Locate the cell with the specified text and output its (x, y) center coordinate. 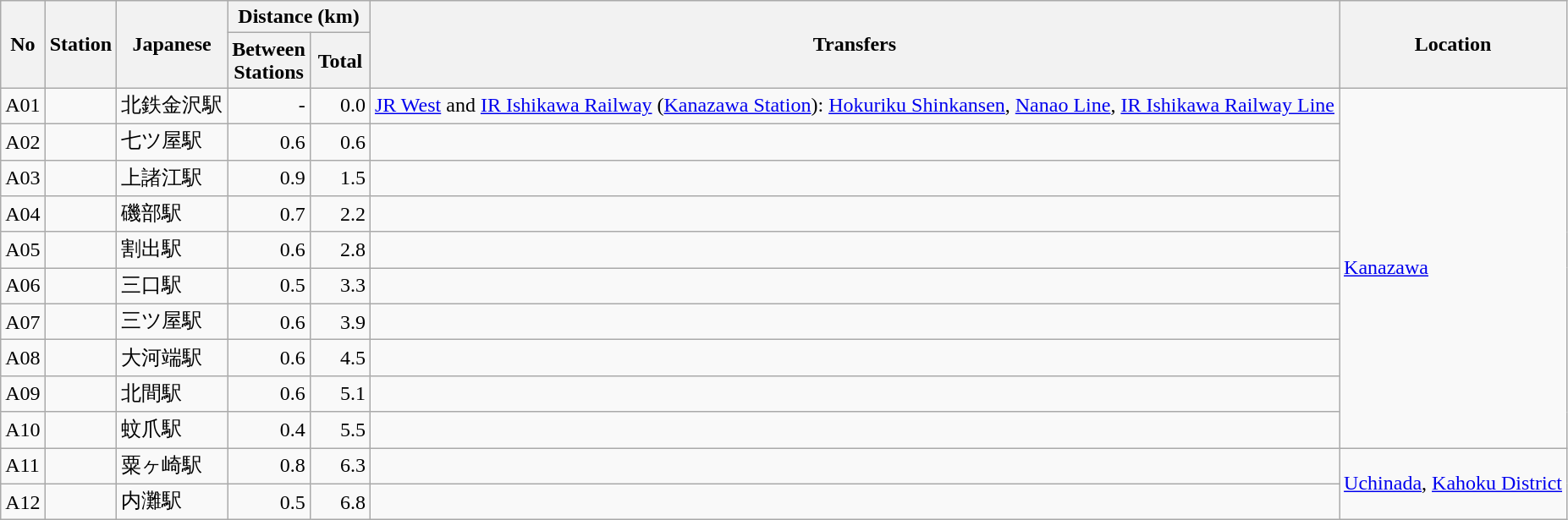
Total (340, 61)
A07 (23, 321)
A08 (23, 359)
A10 (23, 430)
A09 (23, 394)
Transfers (855, 44)
6.8 (340, 502)
0.9 (269, 178)
5.1 (340, 394)
Location (1454, 44)
A05 (23, 250)
BetweenStations (269, 61)
上諸江駅 (173, 178)
A12 (23, 502)
0.4 (269, 430)
Japanese (173, 44)
- (269, 107)
A01 (23, 107)
A04 (23, 215)
0.7 (269, 215)
2.8 (340, 250)
三ツ屋駅 (173, 321)
2.2 (340, 215)
0.0 (340, 107)
6.3 (340, 467)
3.9 (340, 321)
5.5 (340, 430)
1.5 (340, 178)
Distance (km) (300, 17)
A06 (23, 286)
七ツ屋駅 (173, 142)
蚊爪駅 (173, 430)
磯部駅 (173, 215)
Uchinada, Kahoku District (1454, 484)
北鉄金沢駅 (173, 107)
割出駅 (173, 250)
No (23, 44)
大河端駅 (173, 359)
A11 (23, 467)
Station (80, 44)
0.8 (269, 467)
3.3 (340, 286)
内灘駅 (173, 502)
A02 (23, 142)
北間駅 (173, 394)
4.5 (340, 359)
三口駅 (173, 286)
JR West and IR Ishikawa Railway (Kanazawa Station): Hokuriku Shinkansen, Nanao Line, IR Ishikawa Railway Line (855, 107)
A03 (23, 178)
Kanazawa (1454, 268)
粟ヶ崎駅 (173, 467)
